Scan for the cell matching the given text and deliver its [x, y] coordinate at center. 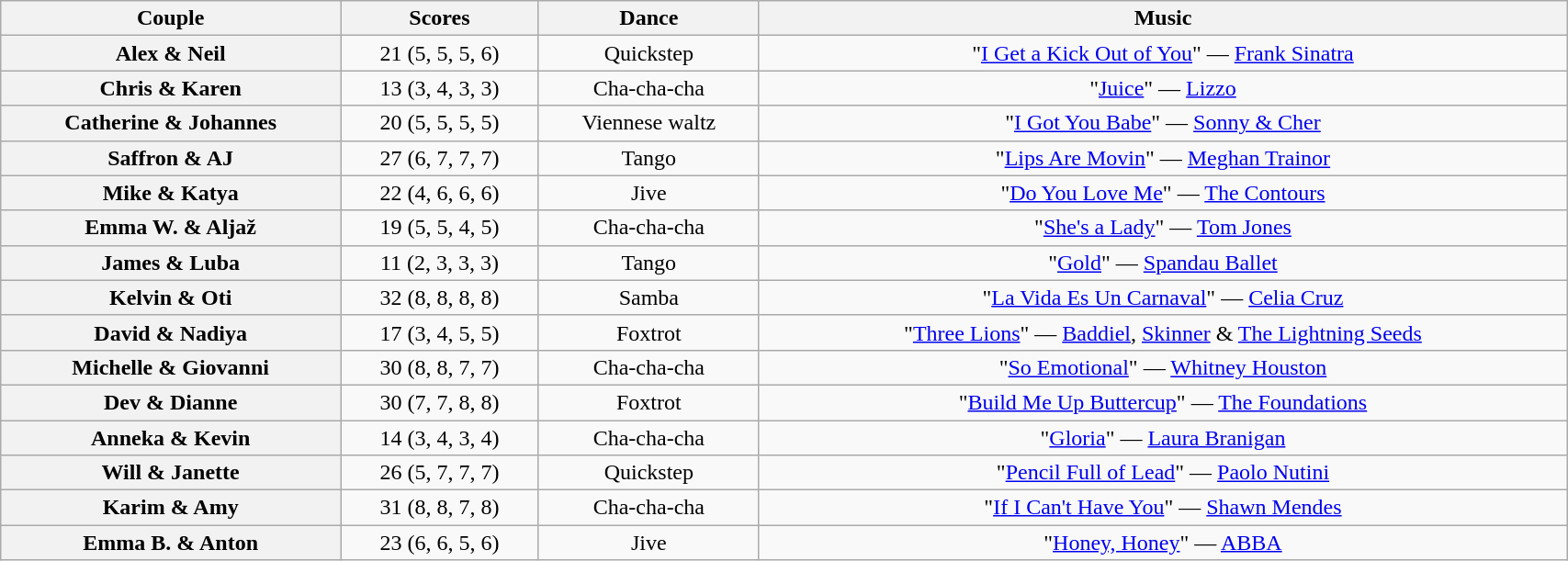
Dev & Dianne [171, 402]
"Pencil Full of Lead" — Paolo Nutini [1163, 473]
Alex & Neil [171, 53]
23 (6, 6, 5, 6) [440, 543]
"Lips Are Movin" — Meghan Trainor [1163, 158]
"If I Can't Have You" — Shawn Mendes [1163, 508]
17 (3, 4, 5, 5) [440, 332]
"Three Lions" — Baddiel, Skinner & The Lightning Seeds [1163, 332]
Michelle & Giovanni [171, 367]
11 (2, 3, 3, 3) [440, 263]
Couple [171, 18]
"Honey, Honey" — ABBA [1163, 543]
"I Get a Kick Out of You" — Frank Sinatra [1163, 53]
30 (8, 8, 7, 7) [440, 367]
James & Luba [171, 263]
20 (5, 5, 5, 5) [440, 123]
31 (8, 8, 7, 8) [440, 508]
"She's a Lady" — Tom Jones [1163, 228]
Anneka & Kevin [171, 438]
"So Emotional" — Whitney Houston [1163, 367]
Emma W. & Aljaž [171, 228]
Dance [649, 18]
"Build Me Up Buttercup" — The Foundations [1163, 402]
"La Vida Es Un Carnaval" — Celia Cruz [1163, 297]
27 (6, 7, 7, 7) [440, 158]
Kelvin & Oti [171, 297]
Music [1163, 18]
"Do You Love Me" — The Contours [1163, 193]
22 (4, 6, 6, 6) [440, 193]
David & Nadiya [171, 332]
21 (5, 5, 5, 6) [440, 53]
Mike & Katya [171, 193]
"I Got You Babe" — Sonny & Cher [1163, 123]
Karim & Amy [171, 508]
Samba [649, 297]
26 (5, 7, 7, 7) [440, 473]
"Gold" — Spandau Ballet [1163, 263]
Catherine & Johannes [171, 123]
Scores [440, 18]
"Juice" — Lizzo [1163, 88]
Will & Janette [171, 473]
13 (3, 4, 3, 3) [440, 88]
Chris & Karen [171, 88]
Emma B. & Anton [171, 543]
30 (7, 7, 8, 8) [440, 402]
32 (8, 8, 8, 8) [440, 297]
19 (5, 5, 4, 5) [440, 228]
Viennese waltz [649, 123]
Saffron & AJ [171, 158]
14 (3, 4, 3, 4) [440, 438]
"Gloria" — Laura Branigan [1163, 438]
